Return [x, y] of the center of cell containing provided text 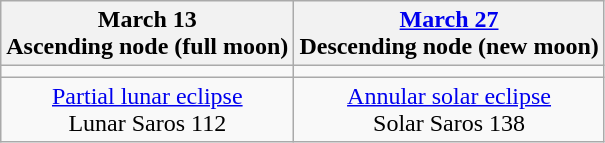
March 13Ascending node (full moon) [148, 34]
Partial lunar eclipseLunar Saros 112 [148, 110]
Annular solar eclipseSolar Saros 138 [449, 110]
March 27Descending node (new moon) [449, 34]
